For the text-containing cell, return its midpoint in [X, Y] coordinate format. 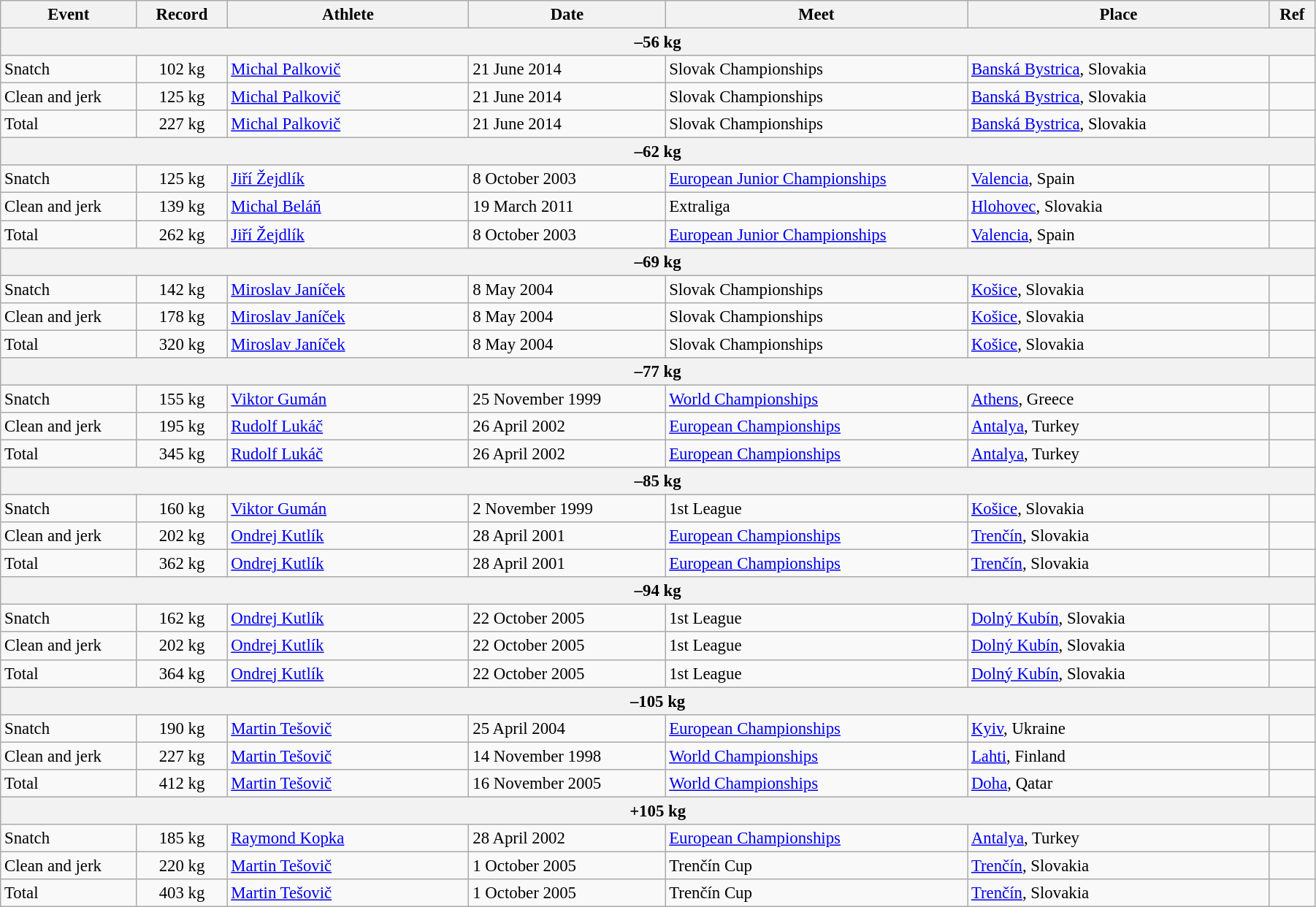
Extraliga [816, 207]
162 kg [182, 619]
+105 kg [658, 811]
Doha, Qatar [1119, 784]
Michal Beláň [348, 207]
220 kg [182, 865]
–62 kg [658, 152]
403 kg [182, 893]
362 kg [182, 564]
Raymond Kopka [348, 838]
142 kg [182, 289]
–69 kg [658, 261]
364 kg [182, 673]
Event [69, 15]
25 November 1999 [567, 399]
Ref [1292, 15]
Kyiv, Ukraine [1119, 728]
139 kg [182, 207]
Date [567, 15]
Lahti, Finland [1119, 756]
Athens, Greece [1119, 399]
155 kg [182, 399]
19 March 2011 [567, 207]
16 November 2005 [567, 784]
–85 kg [658, 481]
320 kg [182, 344]
262 kg [182, 234]
195 kg [182, 426]
Place [1119, 15]
–105 kg [658, 701]
2 November 1999 [567, 509]
Record [182, 15]
160 kg [182, 509]
Hlohovec, Slovakia [1119, 207]
190 kg [182, 728]
345 kg [182, 453]
14 November 1998 [567, 756]
412 kg [182, 784]
Athlete [348, 15]
102 kg [182, 69]
–56 kg [658, 42]
185 kg [182, 838]
28 April 2002 [567, 838]
–94 kg [658, 591]
25 April 2004 [567, 728]
178 kg [182, 316]
Meet [816, 15]
–77 kg [658, 372]
